Scan for the cell matching the given text and deliver its (X, Y) coordinate at center. 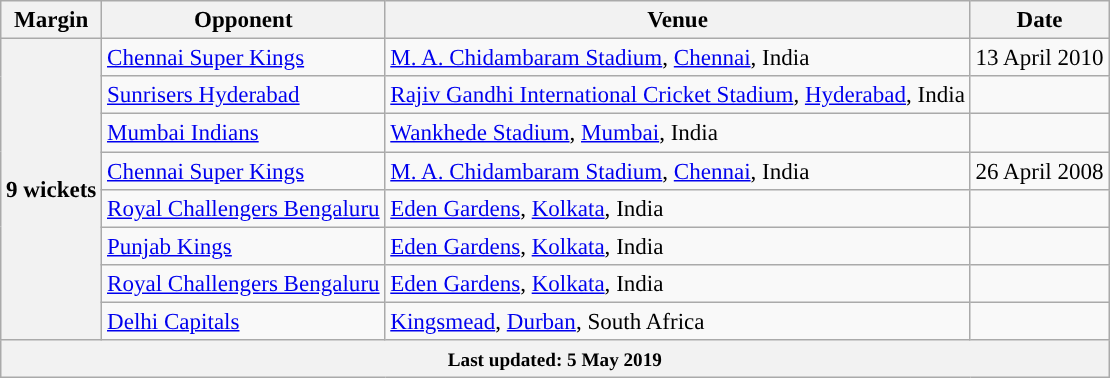
Sunrisers Hyderabad (244, 95)
Delhi Capitals (244, 322)
Mumbai Indians (244, 133)
Last updated: 5 May 2019 (555, 359)
Punjab Kings (244, 246)
Rajiv Gandhi International Cricket Stadium, Hyderabad, India (678, 95)
9 wickets (52, 190)
Wankhede Stadium, Mumbai, India (678, 133)
13 April 2010 (1040, 58)
Kingsmead, Durban, South Africa (678, 322)
Opponent (244, 20)
Date (1040, 20)
26 April 2008 (1040, 171)
Venue (678, 20)
Margin (52, 20)
